Detect which cell encompasses the target text, then output its (X, Y) center coordinate. 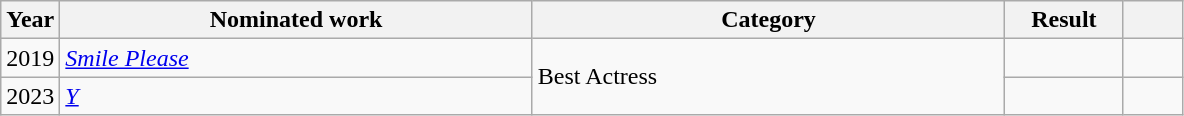
Y (296, 96)
Year (30, 20)
Result (1064, 20)
Smile Please (296, 58)
2019 (30, 58)
2023 (30, 96)
Best Actress (768, 77)
Nominated work (296, 20)
Category (768, 20)
